For the text-containing cell, return its midpoint in [x, y] coordinate format. 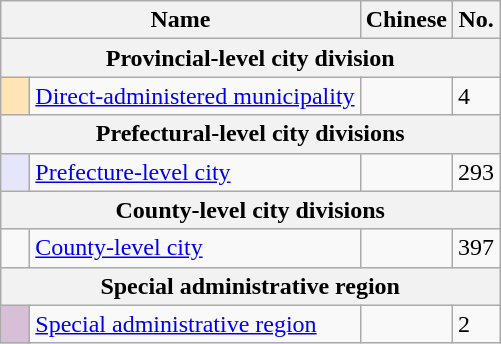
No. [476, 20]
Direct-administered municipality [195, 96]
4 [476, 96]
County-level city [195, 248]
Chinese [406, 20]
2 [476, 324]
Prefecture-level city [195, 172]
Prefectural-level city divisions [250, 134]
293 [476, 172]
Name [180, 20]
397 [476, 248]
Provincial-level city division [250, 58]
County-level city divisions [250, 210]
